From the cell containing the given text, extract its center point as [x, y] coordinate. 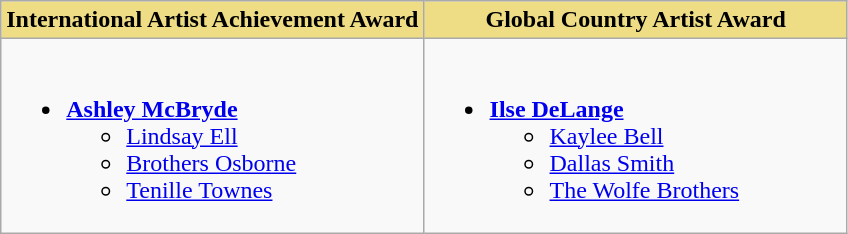
Ilse DeLangeKaylee BellDallas SmithThe Wolfe Brothers [636, 136]
Global Country Artist Award [636, 20]
Ashley McBrydeLindsay EllBrothers OsborneTenille Townes [212, 136]
International Artist Achievement Award [212, 20]
